From the cell containing the given text, extract its center point as (x, y) coordinate. 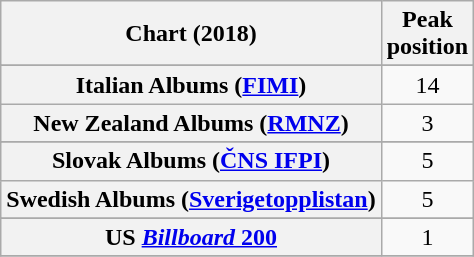
14 (427, 85)
1 (427, 237)
New Zealand Albums (RMNZ) (191, 123)
US Billboard 200 (191, 237)
Swedish Albums (Sverigetopplistan) (191, 199)
3 (427, 123)
Chart (2018) (191, 34)
Italian Albums (FIMI) (191, 85)
Slovak Albums (ČNS IFPI) (191, 161)
Peak position (427, 34)
